For the text-containing cell, return its midpoint in [X, Y] coordinate format. 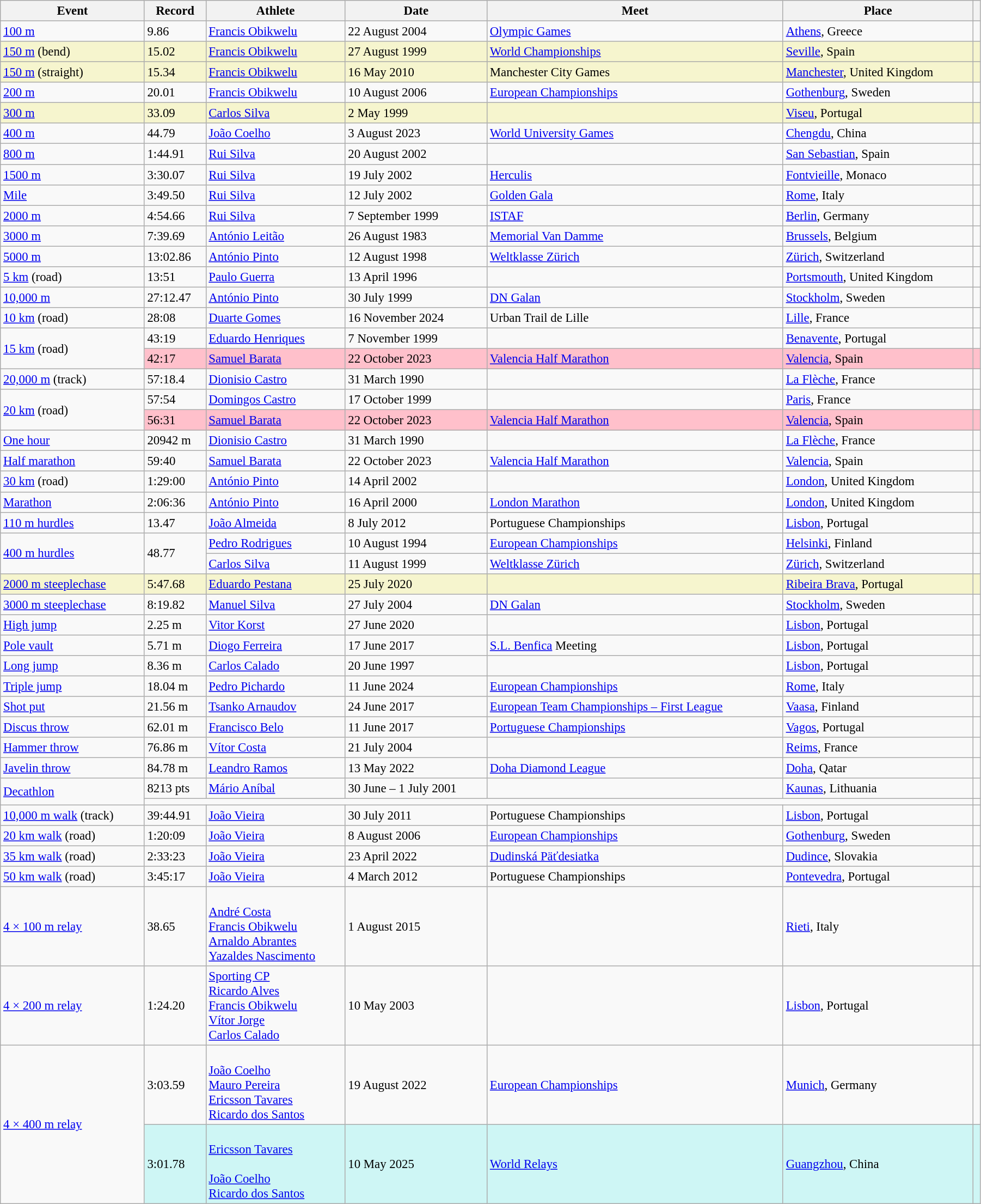
3 August 2023 [416, 133]
4 × 400 m relay [72, 1124]
Viseu, Portugal [878, 113]
400 m hurdles [72, 553]
Golden Gala [635, 195]
57:18.4 [175, 380]
San Sebastian, Spain [878, 154]
Ribeira Brava, Portugal [878, 584]
2000 m [72, 216]
42:17 [175, 359]
7:39.69 [175, 236]
23 April 2022 [416, 856]
Doha Diamond League [635, 768]
Decathlon [72, 792]
Mário Aníbal [275, 789]
20 km (road) [72, 410]
Kaunas, Lithuania [878, 789]
Pontevedra, Portugal [878, 876]
10 August 1994 [416, 543]
Vagos, Portugal [878, 728]
200 m [72, 93]
1500 m [72, 175]
Tsanko Arnaudov [275, 707]
110 m hurdles [72, 523]
Leandro Ramos [275, 768]
15.34 [175, 72]
Eduardo Pestana [275, 584]
3:01.78 [175, 1164]
Record [175, 11]
João Almeida [275, 523]
27 June 2020 [416, 625]
Memorial Van Damme [635, 236]
Manuel Silva [275, 604]
10 August 2006 [416, 93]
3:30.07 [175, 175]
150 m (straight) [72, 72]
10 May 2025 [416, 1164]
39:44.91 [175, 815]
21 July 2004 [416, 748]
5 km (road) [72, 277]
ISTAF [635, 216]
Carlos Calado [275, 666]
Mile [72, 195]
26 August 1983 [416, 236]
Benavente, Portugal [878, 338]
1 August 2015 [416, 926]
Javelin throw [72, 768]
15 km (road) [72, 349]
44.79 [175, 133]
Triple jump [72, 687]
10,000 m [72, 297]
João Coelho [275, 133]
Munich, Germany [878, 1085]
Pole vault [72, 645]
Helsinki, Finland [878, 543]
15.02 [175, 52]
4:54.66 [175, 216]
20.01 [175, 93]
3000 m steeplechase [72, 604]
3:49.50 [175, 195]
16 May 2010 [416, 72]
17 October 1999 [416, 400]
62.01 m [175, 728]
2:06:36 [175, 502]
11 August 1999 [416, 564]
Berlin, Germany [878, 216]
8:19.82 [175, 604]
20 August 2002 [416, 154]
11 June 2024 [416, 687]
2:33:23 [175, 856]
Vaasa, Finland [878, 707]
Vítor Costa [275, 748]
13:02.86 [175, 256]
Manchester City Games [635, 72]
Guangzhou, China [878, 1164]
8.36 m [175, 666]
Athlete [275, 11]
16 November 2024 [416, 318]
Date [416, 11]
8 July 2012 [416, 523]
27 August 1999 [416, 52]
22 August 2004 [416, 32]
4 × 100 m relay [72, 926]
5:47.68 [175, 584]
1:29:00 [175, 482]
4 × 200 m relay [72, 1006]
800 m [72, 154]
27 July 2004 [416, 604]
Event [72, 11]
57:54 [175, 400]
7 November 1999 [416, 338]
150 m (bend) [72, 52]
38.65 [175, 926]
Seville, Spain [878, 52]
35 km walk (road) [72, 856]
43:19 [175, 338]
European Team Championships – First League [635, 707]
Hammer throw [72, 748]
Francisco Belo [275, 728]
High jump [72, 625]
João CoelhoMauro PereiraEricsson TavaresRicardo dos Santos [275, 1085]
3000 m [72, 236]
30 July 2011 [416, 815]
59:40 [175, 461]
300 m [72, 113]
20 km walk (road) [72, 835]
76.86 m [175, 748]
17 June 2017 [416, 645]
World University Games [635, 133]
18.04 m [175, 687]
Long jump [72, 666]
Rieti, Italy [878, 926]
Portsmouth, United Kingdom [878, 277]
30 June – 1 July 2001 [416, 789]
20942 m [175, 441]
28:08 [175, 318]
Pedro Pichardo [275, 687]
25 July 2020 [416, 584]
12 August 1998 [416, 256]
Marathon [72, 502]
2000 m steeplechase [72, 584]
27:12.47 [175, 297]
One hour [72, 441]
56:31 [175, 420]
48.77 [175, 553]
Vitor Korst [275, 625]
Fontvieille, Monaco [878, 175]
21.56 m [175, 707]
Diogo Ferreira [275, 645]
Paulo Guerra [275, 277]
Lille, France [878, 318]
10,000 m walk (track) [72, 815]
Reims, France [878, 748]
Eduardo Henriques [275, 338]
100 m [72, 32]
2.25 m [175, 625]
Meet [635, 11]
8213 pts [175, 789]
50 km walk (road) [72, 876]
13 May 2022 [416, 768]
10 May 2003 [416, 1006]
S.L. Benfica Meeting [635, 645]
Pedro Rodrigues [275, 543]
30 km (road) [72, 482]
7 September 1999 [416, 216]
8 August 2006 [416, 835]
14 April 2002 [416, 482]
André CostaFrancis ObikweluArnaldo AbrantesYazaldes Nascimento [275, 926]
Brussels, Belgium [878, 236]
Half marathon [72, 461]
London Marathon [635, 502]
Place [878, 11]
2 May 1999 [416, 113]
Duarte Gomes [275, 318]
Manchester, United Kingdom [878, 72]
10 km (road) [72, 318]
Shot put [72, 707]
33.09 [175, 113]
Herculis [635, 175]
1:20:09 [175, 835]
Chengdu, China [878, 133]
19 July 2002 [416, 175]
1:24.20 [175, 1006]
Olympic Games [635, 32]
13:51 [175, 277]
20,000 m (track) [72, 380]
84.78 m [175, 768]
Ericsson TavaresJoão CoelhoRicardo dos Santos [275, 1164]
5000 m [72, 256]
3:03.59 [175, 1085]
Dudinská Päťdesiatka [635, 856]
24 June 2017 [416, 707]
4 March 2012 [416, 876]
13.47 [175, 523]
World Relays [635, 1164]
Dudince, Slovakia [878, 856]
1:44.91 [175, 154]
António Leitão [275, 236]
19 August 2022 [416, 1085]
400 m [72, 133]
30 July 1999 [416, 297]
Discus throw [72, 728]
20 June 1997 [416, 666]
3:45:17 [175, 876]
5.71 m [175, 645]
Domingos Castro [275, 400]
12 July 2002 [416, 195]
Sporting CPRicardo AlvesFrancis ObikweluVítor JorgeCarlos Calado [275, 1006]
11 June 2017 [416, 728]
16 April 2000 [416, 502]
World Championships [635, 52]
Doha, Qatar [878, 768]
13 April 1996 [416, 277]
Paris, France [878, 400]
Urban Trail de Lille [635, 318]
Athens, Greece [878, 32]
9.86 [175, 32]
